Find where the given text appears and provide that cell's center as [x, y] coordinate. 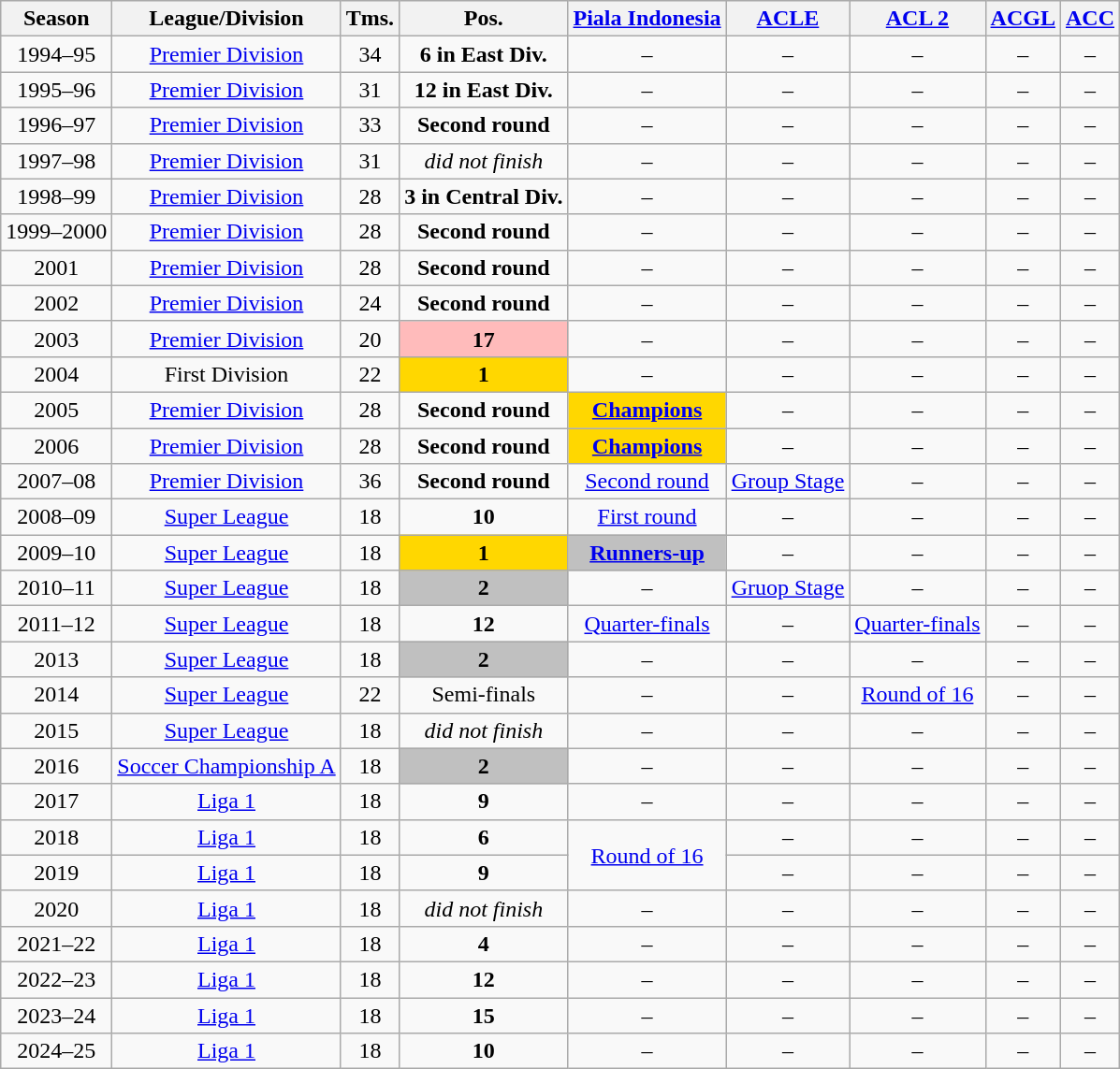
1998–99 [56, 196]
2004 [56, 374]
Tms. [370, 19]
ACC [1089, 19]
Soccer Championship A [226, 766]
2014 [56, 695]
2021–22 [56, 944]
2008–09 [56, 517]
2006 [56, 446]
17 [484, 339]
1996–97 [56, 125]
12 in East Div. [484, 90]
2016 [56, 766]
Piala Indonesia [647, 19]
20 [370, 339]
2002 [56, 303]
2013 [56, 659]
2001 [56, 267]
2018 [56, 837]
First Division [226, 374]
2007–08 [56, 482]
2015 [56, 730]
15 [484, 1015]
Semi-finals [484, 695]
2005 [56, 410]
ACGL [1023, 19]
1995–96 [56, 90]
ACLE [788, 19]
1999–2000 [56, 232]
2024–25 [56, 1051]
6 [484, 837]
Season [56, 19]
Pos. [484, 19]
First round [647, 517]
1997–98 [56, 161]
Gruop Stage [788, 588]
33 [370, 125]
34 [370, 54]
2020 [56, 908]
1994–95 [56, 54]
2010–11 [56, 588]
Runners-up [647, 553]
36 [370, 482]
League/Division [226, 19]
2003 [56, 339]
Group Stage [788, 482]
ACL 2 [917, 19]
6 in East Div. [484, 54]
2019 [56, 873]
24 [370, 303]
3 in Central Div. [484, 196]
4 [484, 944]
2023–24 [56, 1015]
2017 [56, 802]
2009–10 [56, 553]
2022–23 [56, 979]
2011–12 [56, 624]
